Pinpoint the cell where the given text exists, returning its (x, y) midpoint coordinate. 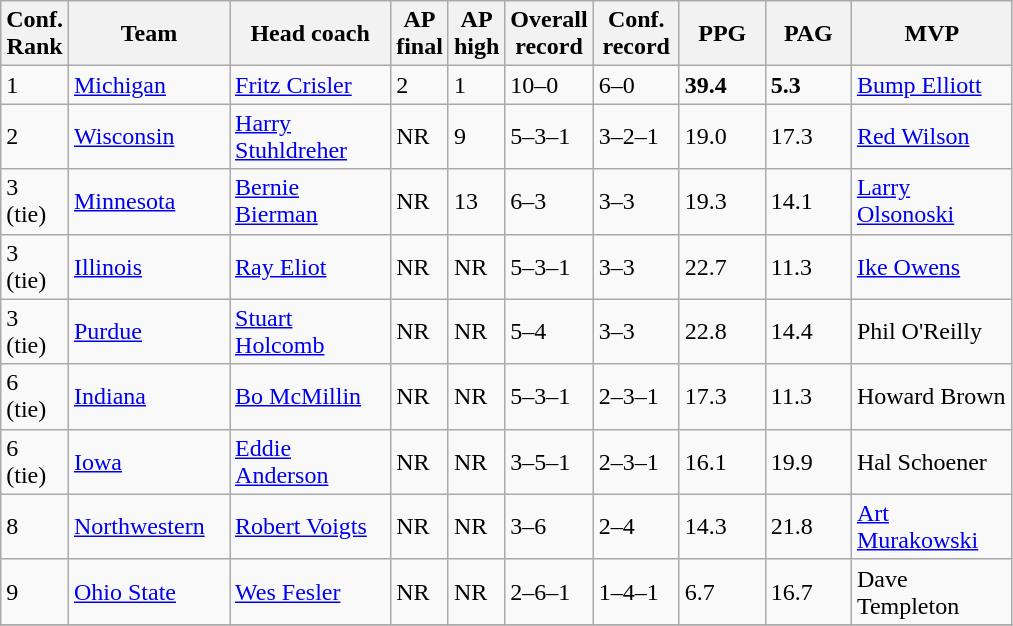
21.8 (808, 526)
Phil O'Reilly (932, 332)
Bo McMillin (310, 396)
Art Murakowski (932, 526)
Ray Eliot (310, 266)
Conf. record (636, 34)
Larry Olsonoski (932, 202)
Northwestern (148, 526)
Dave Templeton (932, 592)
Bump Elliott (932, 85)
Bernie Bierman (310, 202)
2–6–1 (549, 592)
22.7 (722, 266)
Illinois (148, 266)
Team (148, 34)
Michigan (148, 85)
PPG (722, 34)
Ohio State (148, 592)
22.8 (722, 332)
Conf. Rank (35, 34)
16.7 (808, 592)
3–5–1 (549, 462)
14.1 (808, 202)
Wisconsin (148, 136)
Minnesota (148, 202)
Hal Schoener (932, 462)
13 (476, 202)
Indiana (148, 396)
19.0 (722, 136)
39.4 (722, 85)
1–4–1 (636, 592)
Head coach (310, 34)
Iowa (148, 462)
16.1 (722, 462)
Red Wilson (932, 136)
19.3 (722, 202)
Eddie Anderson (310, 462)
MVP (932, 34)
6.7 (722, 592)
Stuart Holcomb (310, 332)
14.4 (808, 332)
6–3 (549, 202)
5.3 (808, 85)
Harry Stuhldreher (310, 136)
AP final (420, 34)
3–2–1 (636, 136)
3–6 (549, 526)
Wes Fesler (310, 592)
6–0 (636, 85)
10–0 (549, 85)
Fritz Crisler (310, 85)
5–4 (549, 332)
Howard Brown (932, 396)
Ike Owens (932, 266)
AP high (476, 34)
14.3 (722, 526)
2–4 (636, 526)
PAG (808, 34)
Purdue (148, 332)
Robert Voigts (310, 526)
Overall record (549, 34)
8 (35, 526)
19.9 (808, 462)
